Provide the (x, y) coordinate of the cell's center where the given text is located.  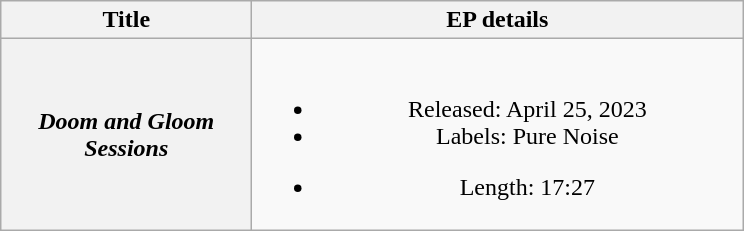
Released: April 25, 2023Labels: Pure NoiseLength: 17:27 (498, 134)
EP details (498, 20)
Title (126, 20)
Doom and Gloom Sessions (126, 134)
